Scan for the cell matching the given text and deliver its [X, Y] coordinate at center. 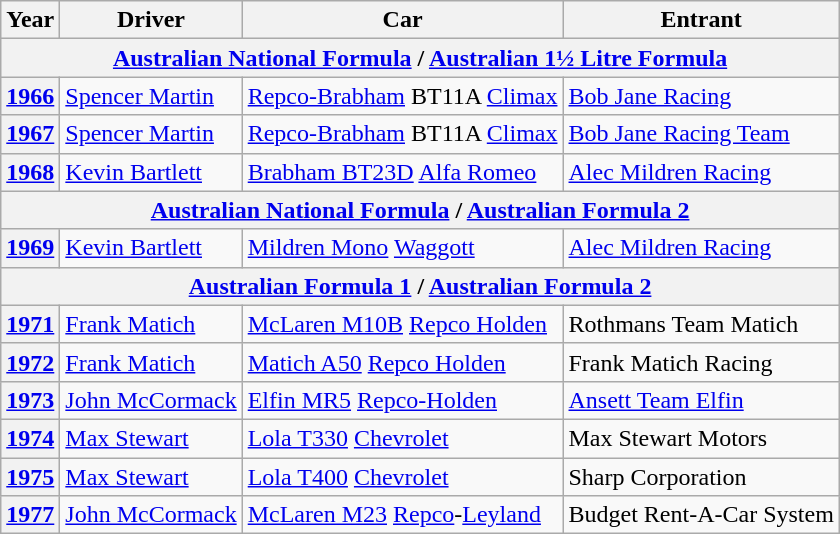
1968 [30, 172]
Car [402, 20]
Lola T330 Chevrolet [402, 438]
McLaren M23 Repco-Leyland [402, 515]
Driver [151, 20]
1973 [30, 400]
Ansett Team Elfin [701, 400]
1972 [30, 362]
McLaren M10B Repco Holden [402, 324]
Budget Rent-A-Car System [701, 515]
Brabham BT23D Alfa Romeo [402, 172]
Bob Jane Racing Team [701, 134]
Australian National Formula / Australian Formula 2 [420, 210]
1967 [30, 134]
Elfin MR5 Repco-Holden [402, 400]
Australian Formula 1 / Australian Formula 2 [420, 286]
1971 [30, 324]
Matich A50 Repco Holden [402, 362]
Lola T400 Chevrolet [402, 477]
Rothmans Team Matich [701, 324]
Entrant [701, 20]
Australian National Formula / Australian 1½ Litre Formula [420, 58]
1975 [30, 477]
Mildren Mono Waggott [402, 248]
Year [30, 20]
Sharp Corporation [701, 477]
Max Stewart Motors [701, 438]
1974 [30, 438]
1969 [30, 248]
Frank Matich Racing [701, 362]
Bob Jane Racing [701, 96]
1977 [30, 515]
1966 [30, 96]
